Find where the given text appears and provide that cell's center as (x, y) coordinate. 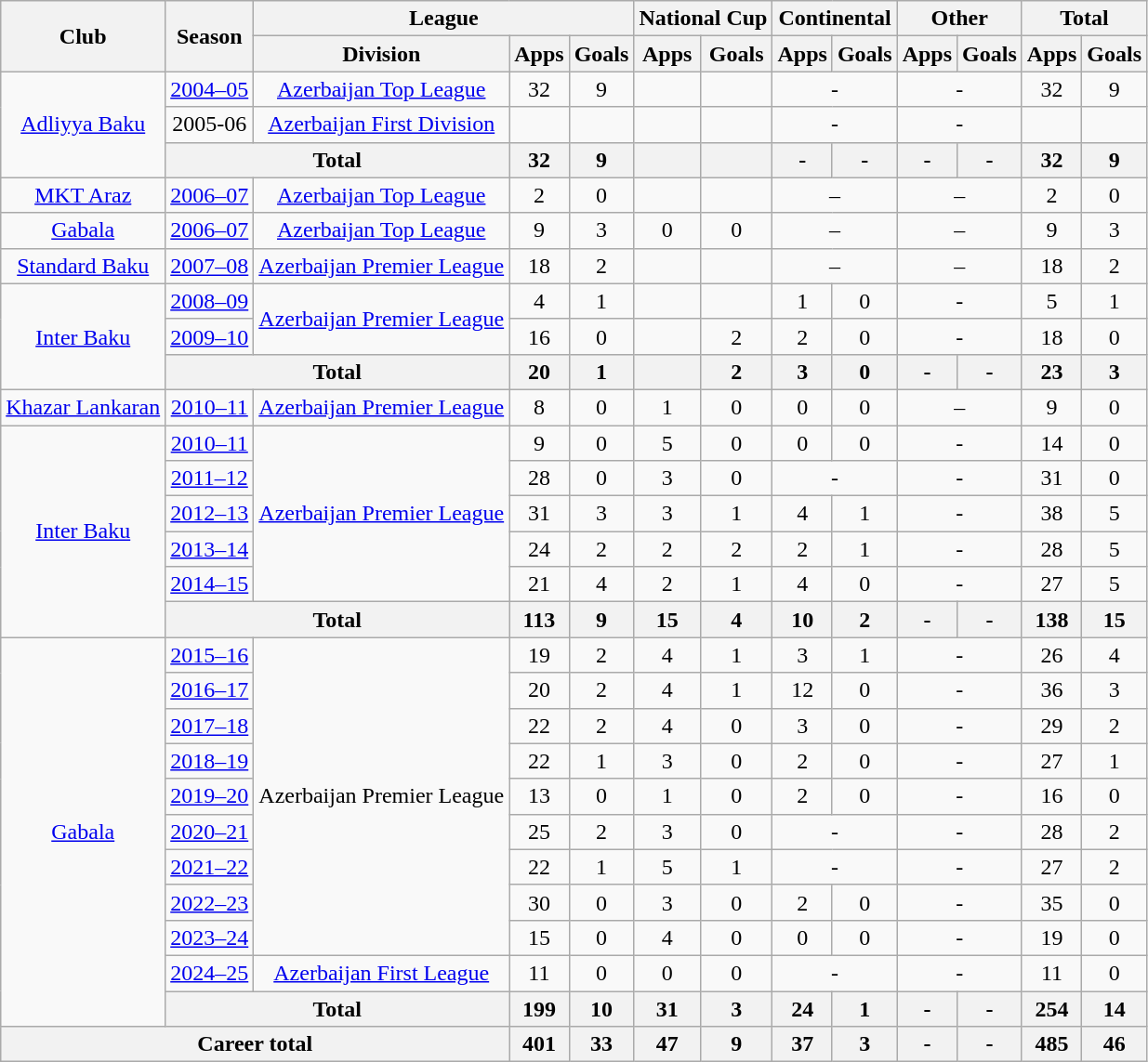
21 (539, 584)
13 (539, 796)
League (444, 19)
2012–13 (210, 514)
2021–22 (210, 867)
38 (1051, 514)
2018–19 (210, 761)
25 (539, 832)
113 (539, 620)
Continental (835, 19)
2009–10 (210, 336)
National Cup (703, 19)
2024–25 (210, 973)
Adliyya Baku (84, 125)
8 (539, 407)
47 (667, 1044)
Division (381, 54)
30 (539, 902)
23 (1051, 372)
29 (1051, 726)
485 (1051, 1044)
2007–08 (210, 266)
33 (601, 1044)
2011–12 (210, 479)
199 (539, 1008)
2015–16 (210, 655)
254 (1051, 1008)
401 (539, 1044)
MKT Araz (84, 195)
Azerbaijan First League (381, 973)
2005-06 (210, 125)
138 (1051, 620)
2014–15 (210, 584)
26 (1051, 655)
Career total (255, 1044)
2017–18 (210, 726)
12 (802, 690)
37 (802, 1044)
2022–23 (210, 902)
35 (1051, 902)
Club (84, 36)
2019–20 (210, 796)
46 (1115, 1044)
2004–05 (210, 89)
Azerbaijan First Division (381, 125)
2023–24 (210, 937)
Season (210, 36)
2013–14 (210, 549)
2016–17 (210, 690)
Other (959, 19)
2008–09 (210, 301)
Standard Baku (84, 266)
Khazar Lankaran (84, 407)
2020–21 (210, 832)
36 (1051, 690)
